For the text-containing cell, return its midpoint in (X, Y) coordinate format. 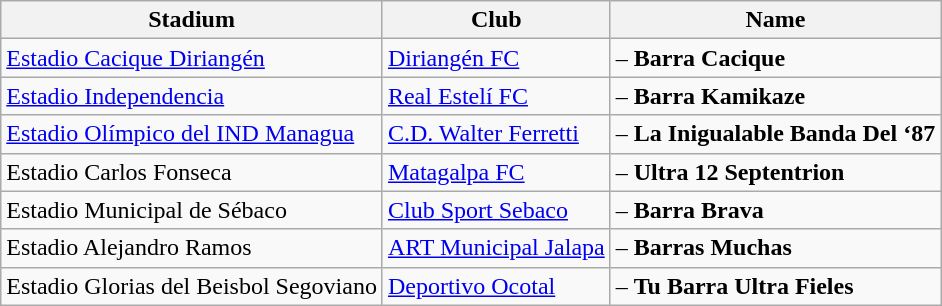
Estadio Carlos Fonseca (192, 172)
– Tu Barra Ultra Fieles (775, 286)
C.D. Walter Ferretti (496, 134)
Estadio Olímpico del IND Managua (192, 134)
Estadio Alejandro Ramos (192, 248)
Diriangén FC (496, 58)
Real Estelí FC (496, 96)
– Ultra 12 Septentrion (775, 172)
Club Sport Sebaco (496, 210)
– La Inigualable Banda Del ‘87 (775, 134)
Estadio Independencia (192, 96)
– Barra Kamikaze (775, 96)
Estadio Municipal de Sébaco (192, 210)
Stadium (192, 20)
ART Municipal Jalapa (496, 248)
– Barras Muchas (775, 248)
Matagalpa FC (496, 172)
Estadio Cacique Diriangén (192, 58)
Estadio Glorias del Beisbol Segoviano (192, 286)
– Barra Brava (775, 210)
Deportivo Ocotal (496, 286)
– Barra Cacique (775, 58)
Name (775, 20)
Club (496, 20)
